Locate the cell with the specified text and output its (X, Y) center coordinate. 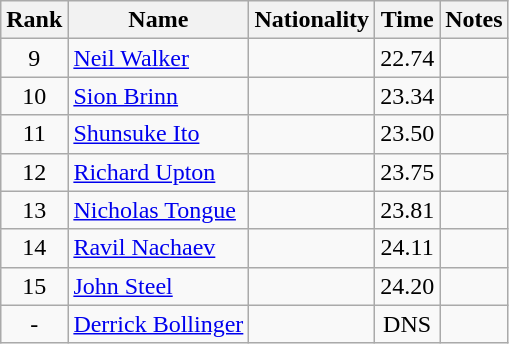
23.34 (408, 96)
DNS (408, 324)
Rank (34, 20)
Shunsuke Ito (158, 134)
24.20 (408, 286)
14 (34, 248)
24.11 (408, 248)
Name (158, 20)
15 (34, 286)
23.81 (408, 210)
11 (34, 134)
13 (34, 210)
22.74 (408, 58)
- (34, 324)
Time (408, 20)
Derrick Bollinger (158, 324)
10 (34, 96)
Nicholas Tongue (158, 210)
Sion Brinn (158, 96)
John Steel (158, 286)
12 (34, 172)
Nationality (312, 20)
Ravil Nachaev (158, 248)
23.50 (408, 134)
Notes (474, 20)
Richard Upton (158, 172)
Neil Walker (158, 58)
9 (34, 58)
23.75 (408, 172)
